Provide the [X, Y] coordinate of the cell's center where the given text is located.  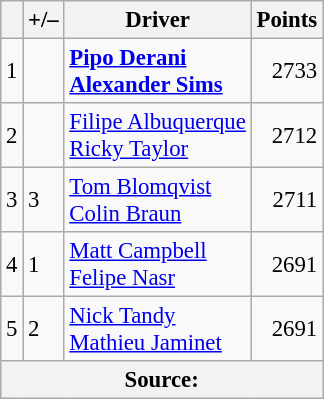
2712 [286, 136]
+/– [44, 20]
Points [286, 20]
Nick Tandy Mathieu Jaminet [158, 330]
Matt Campbell Felipe Nasr [158, 264]
Tom Blomqvist Colin Braun [158, 200]
2733 [286, 72]
Driver [158, 20]
4 [12, 264]
Filipe Albuquerque Ricky Taylor [158, 136]
5 [12, 330]
2711 [286, 200]
Pipo Derani Alexander Sims [158, 72]
